Detect which cell encompasses the target text, then output its (X, Y) center coordinate. 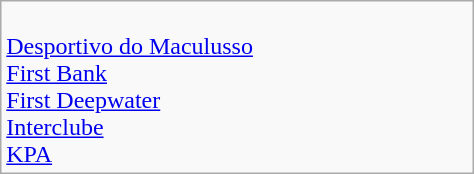
Desportivo do Maculusso First Bank First Deepwater Interclube KPA (237, 88)
